Find where the given text appears and provide that cell's center as (x, y) coordinate. 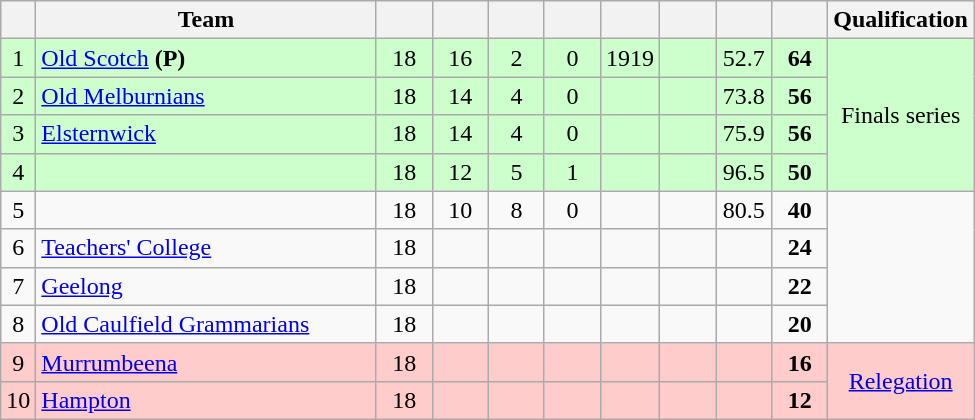
Teachers' College (206, 248)
64 (800, 58)
Geelong (206, 286)
1919 (630, 58)
Team (206, 20)
3 (18, 134)
50 (800, 172)
75.9 (744, 134)
20 (800, 324)
Murrumbeena (206, 362)
22 (800, 286)
Old Scotch (P) (206, 58)
73.8 (744, 96)
96.5 (744, 172)
Old Caulfield Grammarians (206, 324)
9 (18, 362)
7 (18, 286)
24 (800, 248)
Relegation (901, 381)
Elsternwick (206, 134)
6 (18, 248)
52.7 (744, 58)
Hampton (206, 400)
Finals series (901, 115)
80.5 (744, 210)
40 (800, 210)
Old Melburnians (206, 96)
Qualification (901, 20)
